Provide the [X, Y] coordinate of the cell's center where the given text is located.  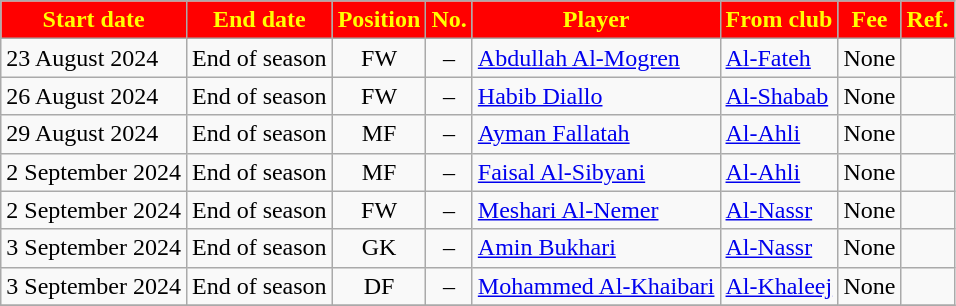
Ref. [928, 20]
Fee [870, 20]
GK [379, 248]
End date [259, 20]
Abdullah Al-Mogren [596, 58]
Start date [94, 20]
Player [596, 20]
26 August 2024 [94, 96]
23 August 2024 [94, 58]
Amin Bukhari [596, 248]
From club [779, 20]
Al-Khaleej [779, 286]
No. [449, 20]
Ayman Fallatah [596, 134]
Faisal Al-Sibyani [596, 172]
Al-Shabab [779, 96]
Position [379, 20]
Mohammed Al-Khaibari [596, 286]
Meshari Al-Nemer [596, 210]
Habib Diallo [596, 96]
Al-Fateh [779, 58]
29 August 2024 [94, 134]
DF [379, 286]
